Detect which cell encompasses the target text, then output its (x, y) center coordinate. 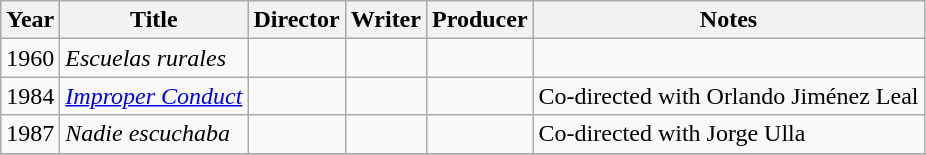
Nadie escuchaba (154, 134)
Notes (728, 20)
Co-directed with Jorge Ulla (728, 134)
Co-directed with Orlando Jiménez Leal (728, 96)
1960 (30, 58)
Producer (480, 20)
Year (30, 20)
Improper Conduct (154, 96)
Writer (386, 20)
Escuelas rurales (154, 58)
1984 (30, 96)
Director (296, 20)
1987 (30, 134)
Title (154, 20)
